Detect which cell encompasses the target text, then output its (X, Y) center coordinate. 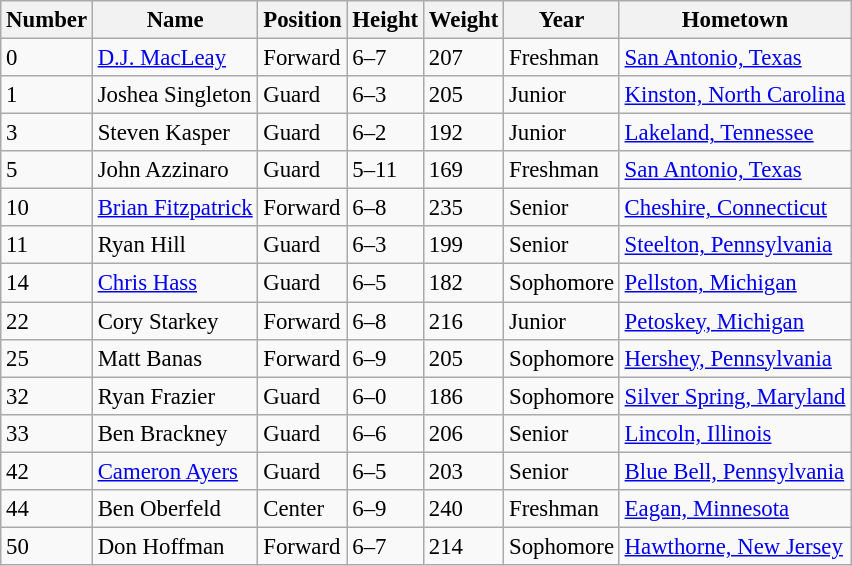
50 (47, 546)
32 (47, 396)
33 (47, 433)
182 (463, 283)
235 (463, 208)
Year (562, 20)
206 (463, 433)
Lakeland, Tennessee (734, 133)
Hometown (734, 20)
Silver Spring, Maryland (734, 396)
14 (47, 283)
199 (463, 245)
Ryan Hill (175, 245)
Lincoln, Illinois (734, 433)
Brian Fitzpatrick (175, 208)
22 (47, 321)
Cheshire, Connecticut (734, 208)
Name (175, 20)
Joshea Singleton (175, 95)
11 (47, 245)
5 (47, 170)
214 (463, 546)
10 (47, 208)
Cameron Ayers (175, 471)
25 (47, 358)
6–0 (385, 396)
42 (47, 471)
Number (47, 20)
John Azzinaro (175, 170)
Weight (463, 20)
240 (463, 509)
Hershey, Pennsylvania (734, 358)
Eagan, Minnesota (734, 509)
Cory Starkey (175, 321)
Ryan Frazier (175, 396)
6–2 (385, 133)
192 (463, 133)
169 (463, 170)
207 (463, 58)
Kinston, North Carolina (734, 95)
203 (463, 471)
Chris Hass (175, 283)
Hawthorne, New Jersey (734, 546)
Steven Kasper (175, 133)
Blue Bell, Pennsylvania (734, 471)
Matt Banas (175, 358)
0 (47, 58)
Position (302, 20)
1 (47, 95)
D.J. MacLeay (175, 58)
Center (302, 509)
Ben Brackney (175, 433)
6–6 (385, 433)
Steelton, Pennsylvania (734, 245)
Don Hoffman (175, 546)
3 (47, 133)
44 (47, 509)
216 (463, 321)
Pellston, Michigan (734, 283)
186 (463, 396)
Ben Oberfeld (175, 509)
5–11 (385, 170)
Petoskey, Michigan (734, 321)
Height (385, 20)
